Find where the given text appears and provide that cell's center as (x, y) coordinate. 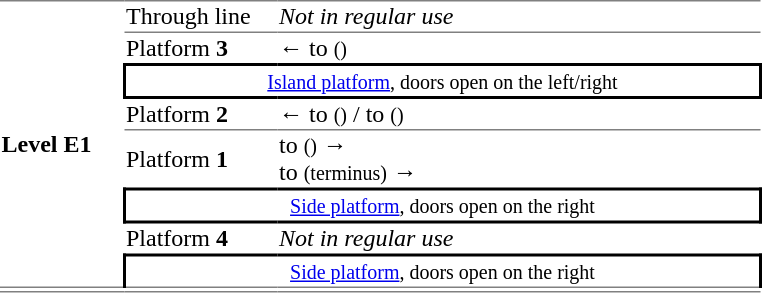
Through line (200, 17)
to () → to (terminus) → (520, 160)
Level E1 (62, 144)
Platform 2 (200, 114)
Platform 4 (200, 238)
Island platform, doors open on the left/right (442, 80)
Platform 1 (200, 160)
← to () / to () (520, 114)
Platform 3 (200, 48)
← to () (520, 48)
